Return (X, Y) of the center of cell containing provided text 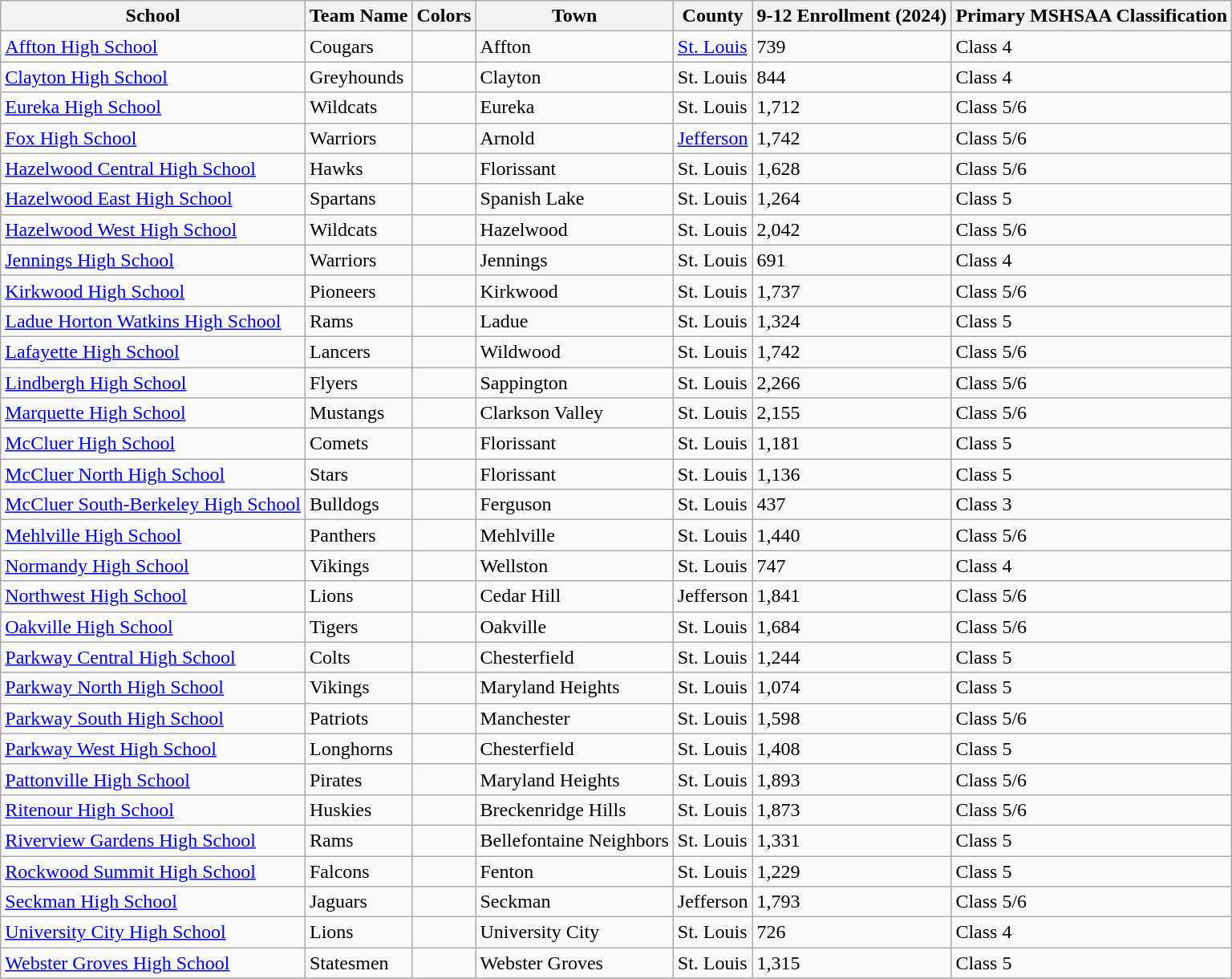
Pirates (359, 779)
Sappington (574, 383)
Primary MSHSAA Classification (1092, 16)
Clayton (574, 77)
Webster Groves High School (153, 963)
1,181 (852, 444)
1,712 (852, 108)
Team Name (359, 16)
Fenton (574, 871)
844 (852, 77)
Colors (444, 16)
Class 3 (1092, 505)
Manchester (574, 718)
1,440 (852, 535)
Panthers (359, 535)
Hazelwood West High School (153, 230)
Fox High School (153, 138)
Parkway South High School (153, 718)
Cedar Hill (574, 596)
1,793 (852, 902)
Jaguars (359, 902)
Statesmen (359, 963)
Ferguson (574, 505)
Parkway North High School (153, 688)
Affton (574, 47)
691 (852, 260)
Oakville (574, 627)
McCluer High School (153, 444)
Ladue (574, 321)
McCluer North High School (153, 474)
Oakville High School (153, 627)
726 (852, 932)
2,042 (852, 230)
Greyhounds (359, 77)
School (153, 16)
Seckman (574, 902)
Affton High School (153, 47)
Parkway Central High School (153, 657)
Seckman High School (153, 902)
Lindbergh High School (153, 383)
Longhorns (359, 749)
Normandy High School (153, 566)
Bellefontaine Neighbors (574, 840)
Wellston (574, 566)
Clayton High School (153, 77)
Clarkson Valley (574, 413)
Hazelwood Central High School (153, 169)
1,737 (852, 290)
Ladue Horton Watkins High School (153, 321)
2,266 (852, 383)
Stars (359, 474)
Town (574, 16)
1,331 (852, 840)
1,684 (852, 627)
Kirkwood High School (153, 290)
Hazelwood (574, 230)
Eureka (574, 108)
Marquette High School (153, 413)
Parkway West High School (153, 749)
Wildwood (574, 351)
Patriots (359, 718)
Spartans (359, 199)
Arnold (574, 138)
Bulldogs (359, 505)
1,408 (852, 749)
Comets (359, 444)
Mustangs (359, 413)
Hawks (359, 169)
McCluer South-Berkeley High School (153, 505)
Breckenridge Hills (574, 810)
Ritenour High School (153, 810)
Mehlville High School (153, 535)
Mehlville (574, 535)
1,074 (852, 688)
University City (574, 932)
2,155 (852, 413)
Rockwood Summit High School (153, 871)
1,628 (852, 169)
Spanish Lake (574, 199)
Jennings High School (153, 260)
Lancers (359, 351)
County (712, 16)
Eureka High School (153, 108)
Jennings (574, 260)
Huskies (359, 810)
1,873 (852, 810)
Pioneers (359, 290)
Riverview Gardens High School (153, 840)
Colts (359, 657)
Falcons (359, 871)
Lafayette High School (153, 351)
1,893 (852, 779)
1,324 (852, 321)
Tigers (359, 627)
University City High School (153, 932)
437 (852, 505)
1,841 (852, 596)
739 (852, 47)
Cougars (359, 47)
1,244 (852, 657)
Kirkwood (574, 290)
Pattonville High School (153, 779)
1,136 (852, 474)
Webster Groves (574, 963)
1,598 (852, 718)
747 (852, 566)
1,229 (852, 871)
Northwest High School (153, 596)
1,315 (852, 963)
9-12 Enrollment (2024) (852, 16)
Hazelwood East High School (153, 199)
Flyers (359, 383)
1,264 (852, 199)
